Detect which cell encompasses the target text, then output its [x, y] center coordinate. 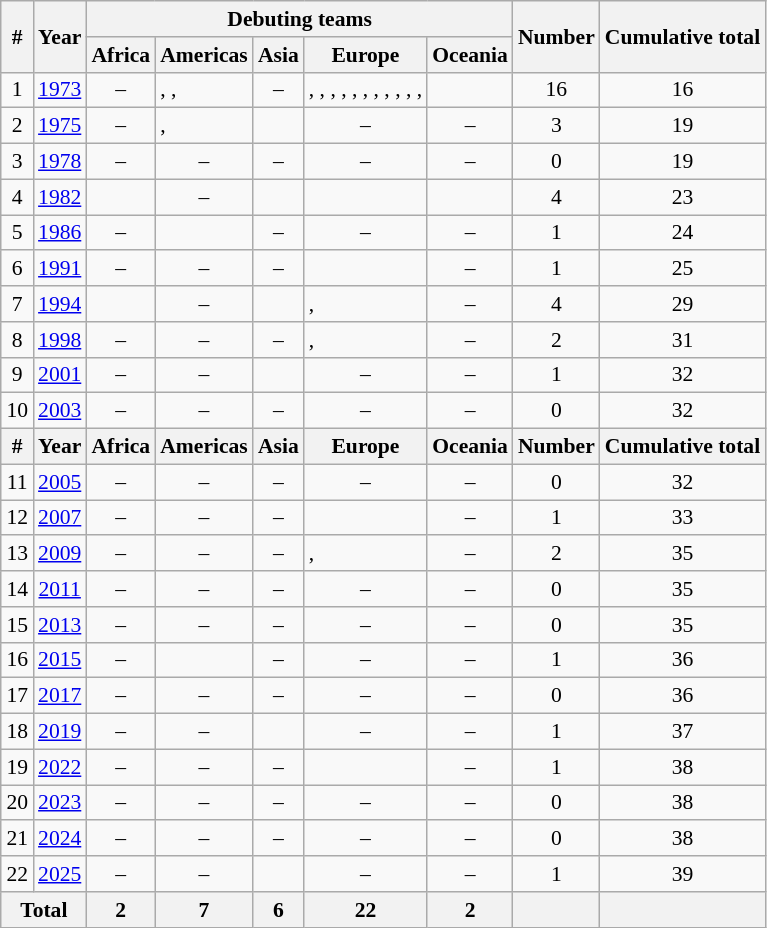
39 [682, 874]
18 [17, 732]
17 [17, 696]
33 [682, 518]
11 [17, 482]
2023 [60, 803]
23 [682, 197]
2009 [60, 554]
9 [17, 375]
2003 [60, 411]
1975 [60, 126]
, , , , , , , , , , , [366, 90]
2017 [60, 696]
1986 [60, 233]
2019 [60, 732]
29 [682, 304]
13 [17, 554]
1994 [60, 304]
5 [17, 233]
2013 [60, 625]
14 [17, 589]
1978 [60, 162]
2025 [60, 874]
10 [17, 411]
24 [682, 233]
2011 [60, 589]
20 [17, 803]
Total [44, 910]
1973 [60, 90]
2007 [60, 518]
2024 [60, 839]
2001 [60, 375]
31 [682, 340]
1991 [60, 269]
Debuting teams [300, 19]
25 [682, 269]
1982 [60, 197]
8 [17, 340]
37 [682, 732]
21 [17, 839]
2015 [60, 660]
, , [204, 90]
15 [17, 625]
2022 [60, 767]
1998 [60, 340]
2005 [60, 482]
12 [17, 518]
